Detect which cell encompasses the target text, then output its (x, y) center coordinate. 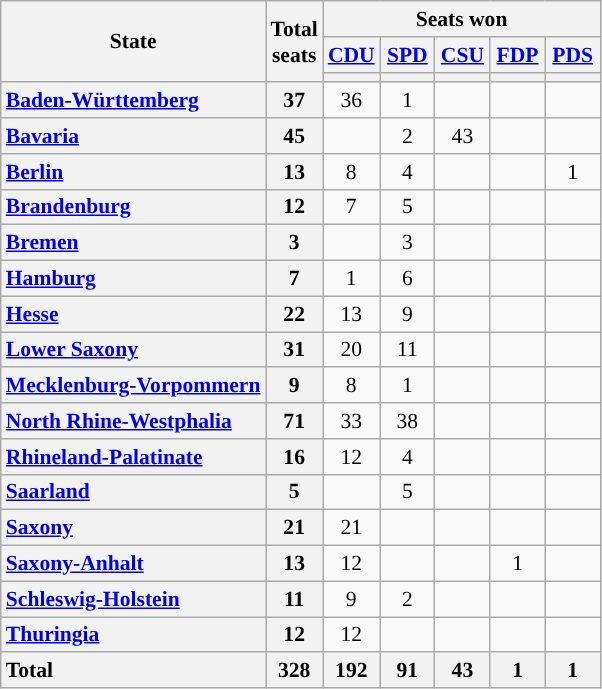
Totalseats (294, 42)
33 (352, 421)
Lower Saxony (134, 350)
FDP (518, 55)
31 (294, 350)
North Rhine-Westphalia (134, 421)
91 (408, 671)
36 (352, 101)
Berlin (134, 172)
State (134, 42)
Saxony-Anhalt (134, 564)
45 (294, 136)
71 (294, 421)
Saxony (134, 528)
CSU (462, 55)
20 (352, 350)
38 (408, 421)
Total (134, 671)
Bremen (134, 243)
Thuringia (134, 635)
Schleswig-Holstein (134, 599)
Mecklenburg-Vorpommern (134, 386)
Rhineland-Palatinate (134, 457)
Baden-Württemberg (134, 101)
CDU (352, 55)
192 (352, 671)
PDS (572, 55)
328 (294, 671)
16 (294, 457)
6 (408, 279)
Brandenburg (134, 207)
Saarland (134, 492)
Hesse (134, 314)
Hamburg (134, 279)
37 (294, 101)
SPD (408, 55)
Bavaria (134, 136)
22 (294, 314)
Seats won (462, 19)
